From the cell containing the given text, extract its center point as [X, Y] coordinate. 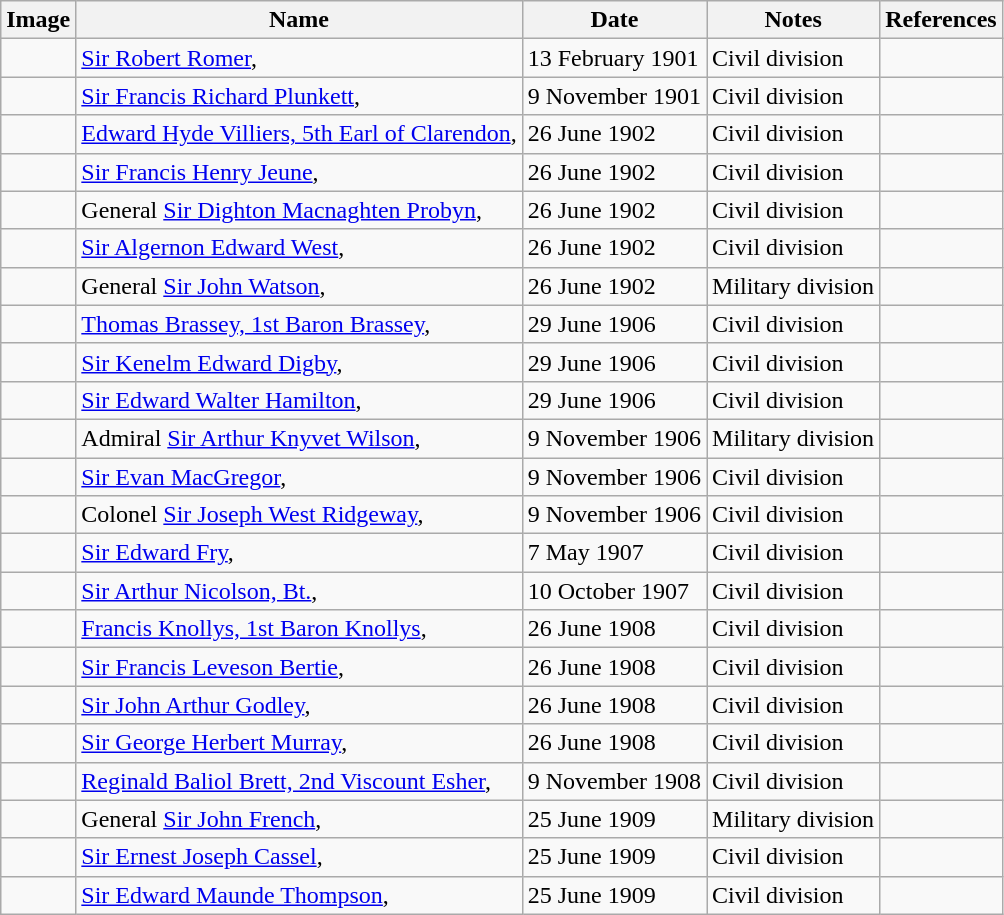
Sir Kenelm Edward Digby, [299, 362]
10 October 1907 [614, 591]
Thomas Brassey, 1st Baron Brassey, [299, 324]
9 November 1901 [614, 96]
General Sir John Watson, [299, 286]
Sir Edward Fry, [299, 553]
Sir George Herbert Murray, [299, 743]
Sir Francis Leveson Bertie, [299, 667]
Francis Knollys, 1st Baron Knollys, [299, 629]
13 February 1901 [614, 58]
Date [614, 20]
Edward Hyde Villiers, 5th Earl of Clarendon, [299, 134]
Notes [794, 20]
7 May 1907 [614, 553]
Sir Algernon Edward West, [299, 248]
Sir Edward Maunde Thompson, [299, 895]
Sir Francis Richard Plunkett, [299, 96]
Sir Arthur Nicolson, Bt., [299, 591]
Sir Francis Henry Jeune, [299, 172]
References [942, 20]
Image [38, 20]
Admiral Sir Arthur Knyvet Wilson, [299, 438]
Sir Edward Walter Hamilton, [299, 400]
Reginald Baliol Brett, 2nd Viscount Esher, [299, 781]
Sir John Arthur Godley, [299, 705]
9 November 1908 [614, 781]
Sir Robert Romer, [299, 58]
Colonel Sir Joseph West Ridgeway, [299, 515]
General Sir John French, [299, 819]
Sir Evan MacGregor, [299, 477]
General Sir Dighton Macnaghten Probyn, [299, 210]
Name [299, 20]
Sir Ernest Joseph Cassel, [299, 857]
